Detect which cell encompasses the target text, then output its [x, y] center coordinate. 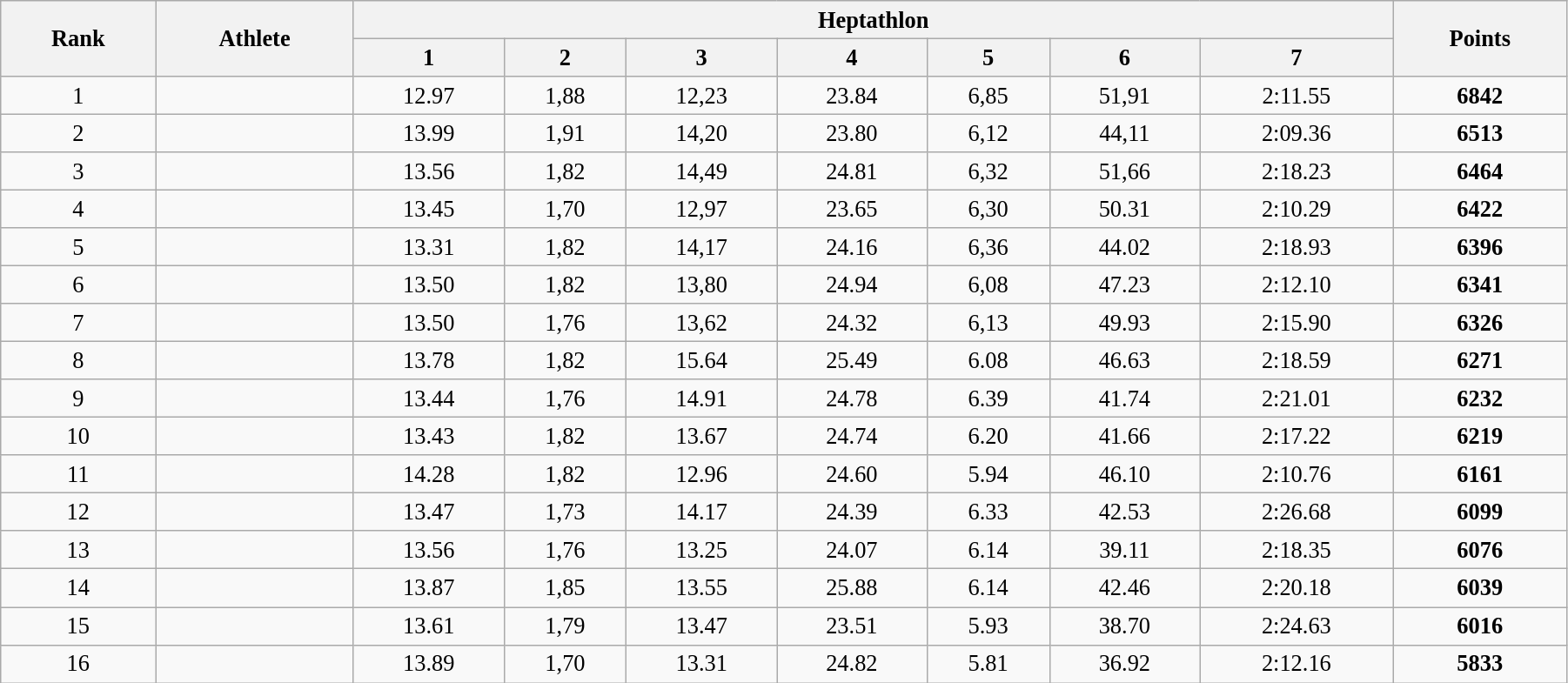
46.10 [1124, 474]
24.39 [853, 512]
12.97 [428, 95]
41.66 [1124, 436]
24.32 [853, 323]
6.20 [988, 436]
39.11 [1124, 550]
24.82 [853, 664]
6099 [1479, 512]
23.65 [853, 209]
Rank [78, 38]
6.33 [988, 512]
13.61 [428, 626]
6161 [1479, 474]
50.31 [1124, 209]
24.81 [853, 171]
36.92 [1124, 664]
6396 [1479, 247]
5.81 [988, 664]
42.46 [1124, 588]
Athlete [255, 38]
6016 [1479, 626]
6.39 [988, 398]
13.78 [428, 360]
44.02 [1124, 247]
11 [78, 474]
25.49 [853, 360]
6341 [1479, 285]
6,08 [988, 285]
2:18.59 [1297, 360]
13.67 [701, 436]
16 [78, 664]
14,17 [701, 247]
25.88 [853, 588]
6,36 [988, 247]
2:09.36 [1297, 133]
13.99 [428, 133]
6326 [1479, 323]
46.63 [1124, 360]
9 [78, 398]
12.96 [701, 474]
14.91 [701, 398]
2:10.76 [1297, 474]
15 [78, 626]
13,80 [701, 285]
2:12.16 [1297, 664]
13.25 [701, 550]
13.89 [428, 664]
6842 [1479, 95]
6422 [1479, 209]
24.74 [853, 436]
6271 [1479, 360]
Points [1479, 38]
13.43 [428, 436]
51,91 [1124, 95]
6039 [1479, 588]
2:20.18 [1297, 588]
13.55 [701, 588]
2:18.93 [1297, 247]
13,62 [701, 323]
2:11.55 [1297, 95]
5.94 [988, 474]
6,32 [988, 171]
13.45 [428, 209]
2:17.22 [1297, 436]
6464 [1479, 171]
6,30 [988, 209]
38.70 [1124, 626]
14.17 [701, 512]
5833 [1479, 664]
2:12.10 [1297, 285]
42.53 [1124, 512]
2:10.29 [1297, 209]
1,85 [566, 588]
14,49 [701, 171]
24.60 [853, 474]
5.93 [988, 626]
Heptathlon [874, 19]
2:15.90 [1297, 323]
2:18.23 [1297, 171]
1,79 [566, 626]
6513 [1479, 133]
14 [78, 588]
10 [78, 436]
2:24.63 [1297, 626]
24.16 [853, 247]
6,12 [988, 133]
1,91 [566, 133]
13.87 [428, 588]
49.93 [1124, 323]
1,73 [566, 512]
2:21.01 [1297, 398]
6.08 [988, 360]
12 [78, 512]
44,11 [1124, 133]
6219 [1479, 436]
6232 [1479, 398]
23.84 [853, 95]
24.94 [853, 285]
2:18.35 [1297, 550]
24.78 [853, 398]
23.80 [853, 133]
1,88 [566, 95]
6,13 [988, 323]
2:26.68 [1297, 512]
12,23 [701, 95]
14,20 [701, 133]
23.51 [853, 626]
47.23 [1124, 285]
6,85 [988, 95]
8 [78, 360]
13.44 [428, 398]
51,66 [1124, 171]
41.74 [1124, 398]
6076 [1479, 550]
15.64 [701, 360]
14.28 [428, 474]
13 [78, 550]
24.07 [853, 550]
12,97 [701, 209]
